Return (X, Y) of the center of cell containing provided text 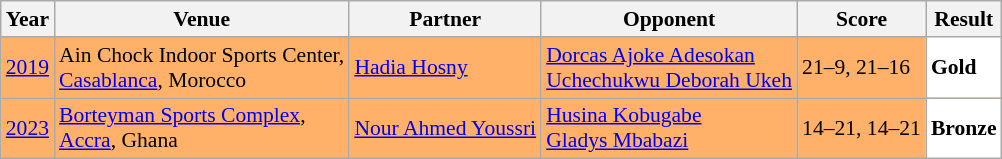
2019 (28, 68)
Gold (964, 68)
Venue (202, 19)
Opponent (669, 19)
Borteyman Sports Complex,Accra, Ghana (202, 128)
Ain Chock Indoor Sports Center,Casablanca, Morocco (202, 68)
Hadia Hosny (445, 68)
Score (862, 19)
21–9, 21–16 (862, 68)
Dorcas Ajoke Adesokan Uchechukwu Deborah Ukeh (669, 68)
Husina Kobugabe Gladys Mbabazi (669, 128)
14–21, 14–21 (862, 128)
Partner (445, 19)
2023 (28, 128)
Bronze (964, 128)
Year (28, 19)
Result (964, 19)
Nour Ahmed Youssri (445, 128)
